Return the (x, y) coordinate for the center point of the cell that contains the specified text.  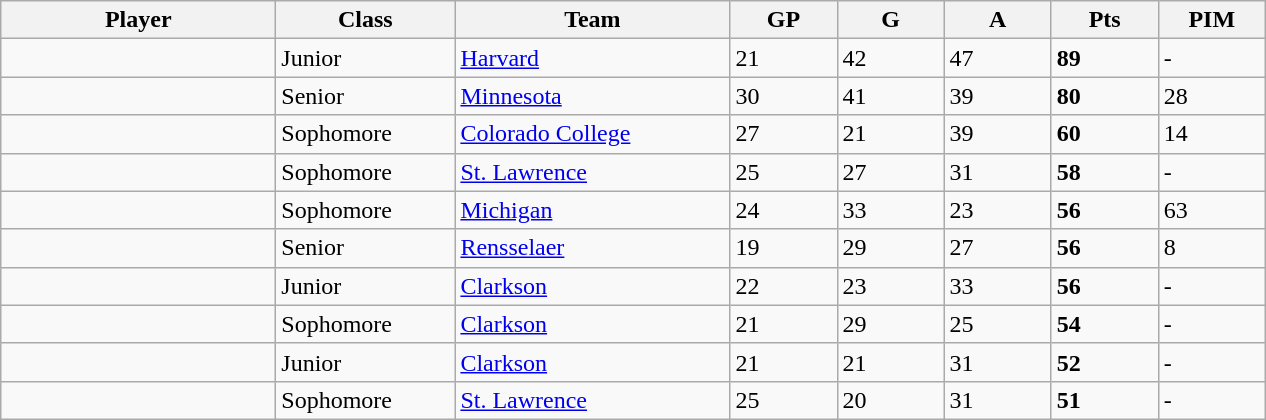
Harvard (592, 58)
30 (784, 96)
Rensselaer (592, 248)
58 (1104, 172)
A (998, 20)
19 (784, 248)
GP (784, 20)
28 (1212, 96)
14 (1212, 134)
PIM (1212, 20)
Team (592, 20)
24 (784, 210)
8 (1212, 248)
42 (890, 58)
Michigan (592, 210)
89 (1104, 58)
Pts (1104, 20)
47 (998, 58)
G (890, 20)
41 (890, 96)
60 (1104, 134)
63 (1212, 210)
Class (366, 20)
22 (784, 286)
Player (138, 20)
Minnesota (592, 96)
51 (1104, 400)
80 (1104, 96)
52 (1104, 362)
54 (1104, 324)
20 (890, 400)
Colorado College (592, 134)
